Search for the cell housing the specified text and yield its [x, y] center coordinate. 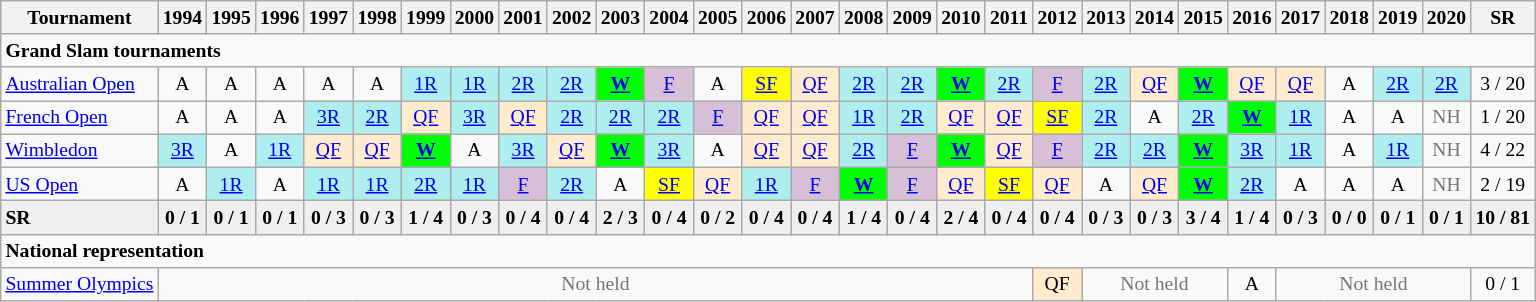
2002 [572, 18]
2012 [1058, 18]
0 / 2 [718, 218]
2019 [1398, 18]
2014 [1154, 18]
1 / 20 [1503, 118]
2010 [962, 18]
2016 [1252, 18]
2 / 3 [620, 218]
4 / 22 [1503, 150]
1997 [328, 18]
2005 [718, 18]
0 / 0 [1350, 218]
2011 [1009, 18]
Wimbledon [80, 150]
Summer Olympics [80, 284]
Tournament [80, 18]
2017 [1300, 18]
2020 [1446, 18]
2003 [620, 18]
2 / 19 [1503, 184]
1996 [280, 18]
2006 [766, 18]
2000 [474, 18]
3 / 20 [1503, 84]
Grand Slam tournaments [768, 50]
10 / 81 [1503, 218]
French Open [80, 118]
US Open [80, 184]
2013 [1106, 18]
2 / 4 [962, 218]
1995 [232, 18]
2007 [816, 18]
2009 [912, 18]
Australian Open [80, 84]
National representation [768, 250]
1998 [378, 18]
2008 [864, 18]
1994 [182, 18]
2018 [1350, 18]
2001 [524, 18]
3 / 4 [1204, 218]
1999 [426, 18]
2004 [670, 18]
2015 [1204, 18]
